From the cell containing the given text, extract its center point as [x, y] coordinate. 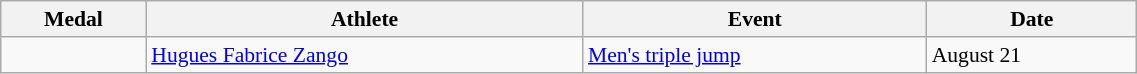
Athlete [364, 19]
Hugues Fabrice Zango [364, 55]
Medal [74, 19]
Men's triple jump [755, 55]
Date [1032, 19]
Event [755, 19]
August 21 [1032, 55]
